Determine the (x, y) coordinate at the center of the cell enclosing the given text.  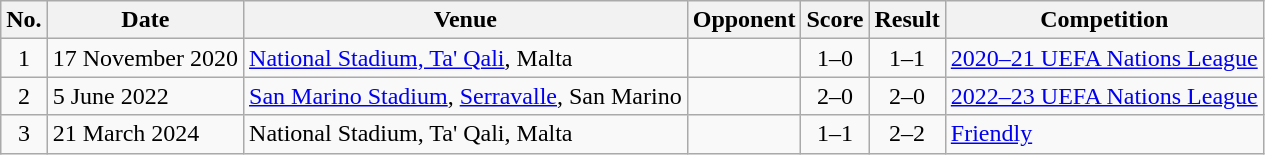
2 (24, 96)
1 (24, 58)
Friendly (1104, 134)
1–0 (835, 58)
San Marino Stadium, Serravalle, San Marino (466, 96)
5 June 2022 (145, 96)
2–2 (907, 134)
Score (835, 20)
Venue (466, 20)
17 November 2020 (145, 58)
21 March 2024 (145, 134)
3 (24, 134)
Date (145, 20)
No. (24, 20)
Result (907, 20)
Competition (1104, 20)
2020–21 UEFA Nations League (1104, 58)
Opponent (744, 20)
2022–23 UEFA Nations League (1104, 96)
